Return [x, y] of the center of cell containing provided text 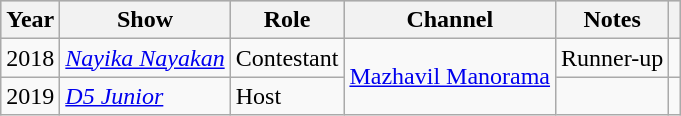
D5 Junior [145, 96]
2019 [30, 96]
Role [287, 20]
Contestant [287, 58]
2018 [30, 58]
Year [30, 20]
Notes [612, 20]
Channel [450, 20]
Host [287, 96]
Mazhavil Manorama [450, 77]
Nayika Nayakan [145, 58]
Show [145, 20]
Runner-up [612, 58]
